Search for the cell housing the specified text and yield its (x, y) center coordinate. 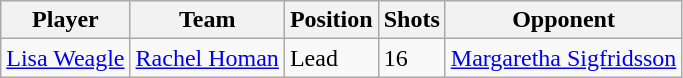
Position (331, 20)
Lisa Weagle (66, 58)
Team (207, 20)
Opponent (564, 20)
Shots (412, 20)
16 (412, 58)
Rachel Homan (207, 58)
Margaretha Sigfridsson (564, 58)
Player (66, 20)
Lead (331, 58)
